Return (x, y) of the center of cell containing provided text 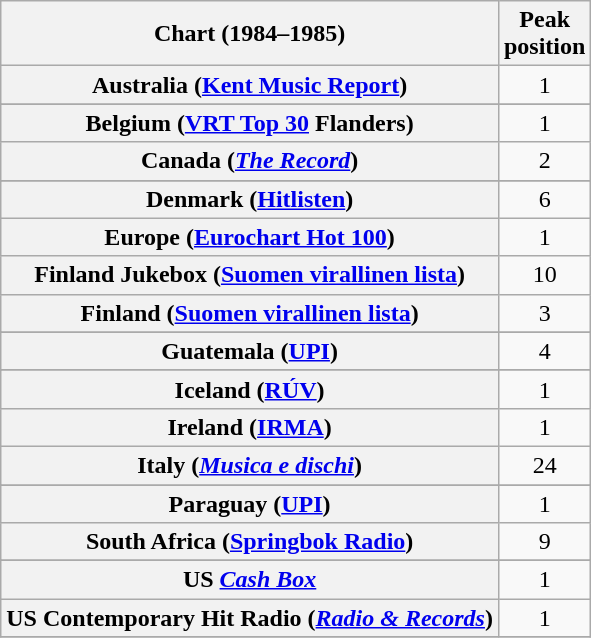
US Contemporary Hit Radio (Radio & Records) (250, 618)
Finland (Suomen virallinen lista) (250, 313)
9 (544, 542)
Chart (1984–1985) (250, 34)
Peakposition (544, 34)
Italy (Musica e dischi) (250, 465)
South Africa (Springbok Radio) (250, 542)
24 (544, 465)
10 (544, 275)
Finland Jukebox (Suomen virallinen lista) (250, 275)
Iceland (RÚV) (250, 389)
Europe (Eurochart Hot 100) (250, 237)
3 (544, 313)
Denmark (Hitlisten) (250, 199)
US Cash Box (250, 580)
Paraguay (UPI) (250, 503)
2 (544, 161)
6 (544, 199)
Australia (Kent Music Report) (250, 85)
Canada (The Record) (250, 161)
4 (544, 351)
Guatemala (UPI) (250, 351)
Ireland (IRMA) (250, 427)
Belgium (VRT Top 30 Flanders) (250, 123)
